Find where the given text appears and provide that cell's center as (X, Y) coordinate. 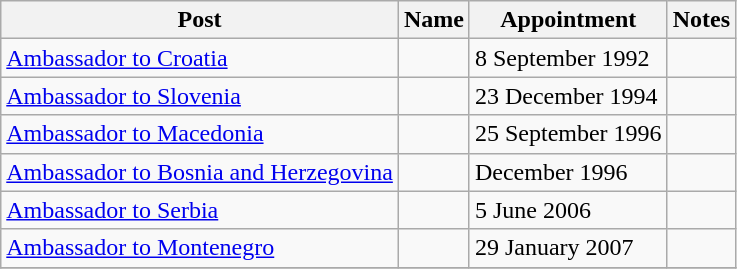
23 December 1994 (568, 96)
Ambassador to Slovenia (200, 96)
Ambassador to Bosnia and Herzegovina (200, 172)
5 June 2006 (568, 210)
25 September 1996 (568, 134)
29 January 2007 (568, 248)
Ambassador to Macedonia (200, 134)
Ambassador to Serbia (200, 210)
8 September 1992 (568, 58)
December 1996 (568, 172)
Appointment (568, 20)
Post (200, 20)
Ambassador to Croatia (200, 58)
Name (434, 20)
Ambassador to Montenegro (200, 248)
Notes (701, 20)
